Detect which cell encompasses the target text, then output its [x, y] center coordinate. 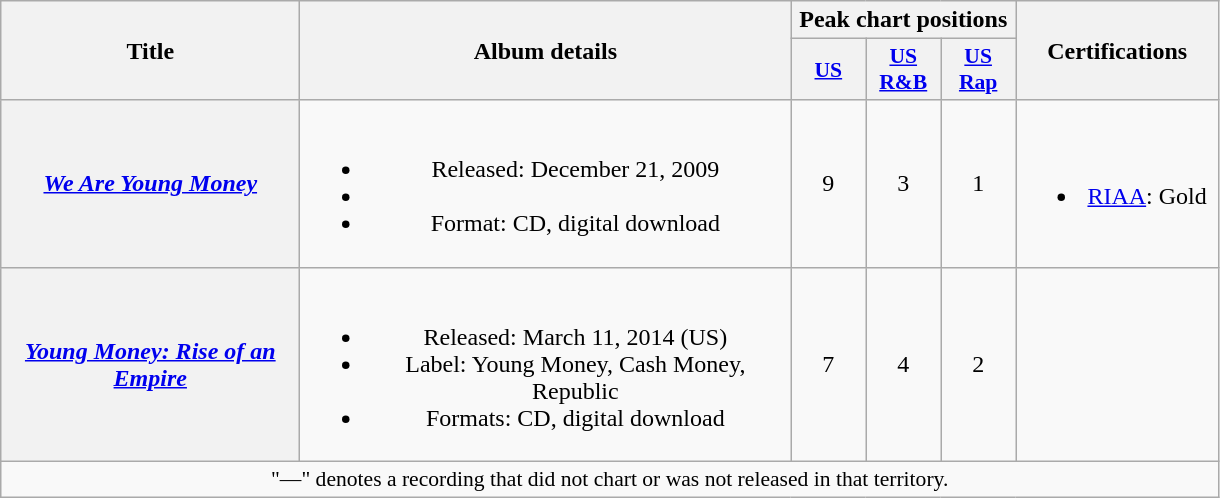
1 [978, 184]
Young Money: Rise of an Empire [150, 364]
4 [904, 364]
Released: March 11, 2014 (US)Label: Young Money, Cash Money, RepublicFormats: CD, digital download [546, 364]
RIAA: Gold [1118, 184]
3 [904, 184]
US [828, 70]
USR&B [904, 70]
Certifications [1118, 50]
Album details [546, 50]
2 [978, 364]
Title [150, 50]
We Are Young Money [150, 184]
Released: December 21, 2009Format: CD, digital download [546, 184]
USRap [978, 70]
"—" denotes a recording that did not chart or was not released in that territory. [610, 479]
7 [828, 364]
9 [828, 184]
Peak chart positions [904, 20]
